Find where the given text appears and provide that cell's center as [x, y] coordinate. 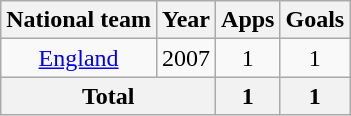
England [79, 58]
Goals [315, 20]
Apps [248, 20]
Total [108, 96]
National team [79, 20]
Year [186, 20]
2007 [186, 58]
